Pinpoint the cell where the given text exists, returning its [x, y] midpoint coordinate. 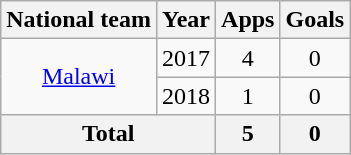
2018 [186, 96]
Goals [315, 20]
Apps [248, 20]
Malawi [79, 77]
5 [248, 134]
Year [186, 20]
2017 [186, 58]
National team [79, 20]
1 [248, 96]
Total [108, 134]
4 [248, 58]
